Detect which cell encompasses the target text, then output its [x, y] center coordinate. 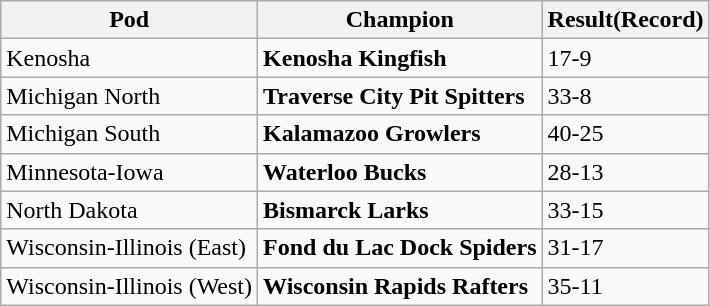
Waterloo Bucks [400, 172]
35-11 [626, 286]
Kalamazoo Growlers [400, 134]
Minnesota-Iowa [130, 172]
Fond du Lac Dock Spiders [400, 248]
Traverse City Pit Spitters [400, 96]
Wisconsin-Illinois (East) [130, 248]
Bismarck Larks [400, 210]
33-15 [626, 210]
Wisconsin Rapids Rafters [400, 286]
Wisconsin-Illinois (West) [130, 286]
North Dakota [130, 210]
Champion [400, 20]
Result(Record) [626, 20]
40-25 [626, 134]
17-9 [626, 58]
Pod [130, 20]
33-8 [626, 96]
Kenosha Kingfish [400, 58]
Michigan North [130, 96]
31-17 [626, 248]
Kenosha [130, 58]
28-13 [626, 172]
Michigan South [130, 134]
